Find where the given text appears and provide that cell's center as [X, Y] coordinate. 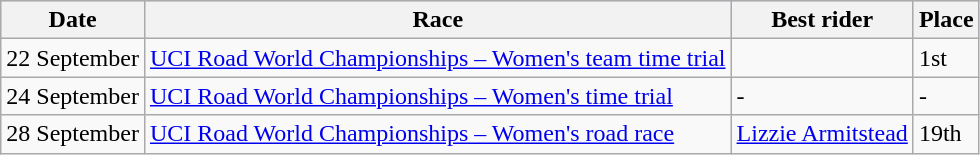
Place [946, 20]
19th [946, 134]
UCI Road World Championships – Women's time trial [438, 96]
UCI Road World Championships – Women's road race [438, 134]
22 September [73, 58]
Lizzie Armitstead [822, 134]
24 September [73, 96]
Best rider [822, 20]
1st [946, 58]
28 September [73, 134]
Race [438, 20]
Date [73, 20]
UCI Road World Championships – Women's team time trial [438, 58]
